Output the (x, y) coordinate of the center of the cell containing the given text.  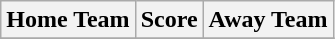
Score (169, 20)
Away Team (268, 20)
Home Team (68, 20)
